Find where the given text appears and provide that cell's center as [x, y] coordinate. 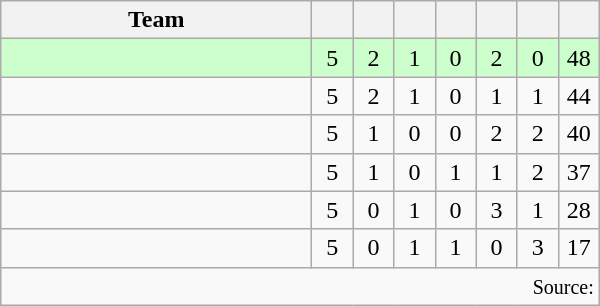
17 [578, 248]
44 [578, 96]
28 [578, 210]
48 [578, 58]
40 [578, 134]
Team [156, 20]
Source: [300, 286]
37 [578, 172]
